Return [x, y] of the center of cell containing provided text 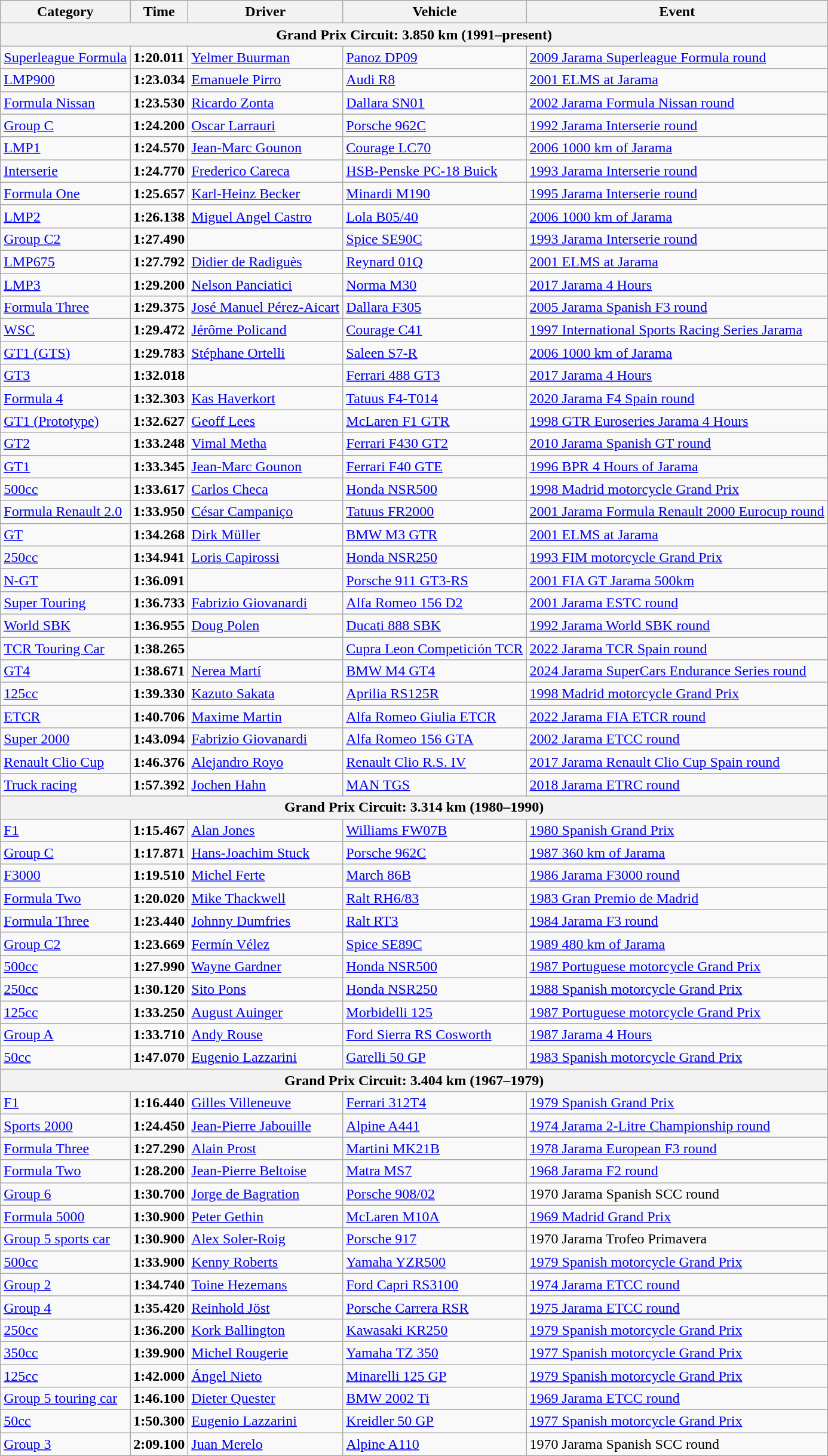
1:39.330 [159, 694]
2001 Jarama Formula Renault 2000 Eurocup round [677, 512]
1975 Jarama ETCC round [677, 1307]
GT [66, 535]
Kork Ballington [265, 1330]
Group 4 [66, 1307]
1:42.000 [159, 1375]
Alfa Romeo Giulia ETCR [435, 717]
Kazuto Sakata [265, 694]
Wayne Gardner [265, 966]
Alpine A110 [435, 1444]
1969 Madrid Grand Prix [677, 1217]
2001 FIA GT Jarama 500km [677, 580]
Reinhold Jöst [265, 1307]
Yamaha YZR500 [435, 1262]
GT1 [66, 466]
Group 2 [66, 1285]
1:33.248 [159, 444]
1983 Gran Premio de Madrid [677, 898]
GT1 (Prototype) [66, 421]
Spice SE90C [435, 239]
March 86B [435, 876]
1:34.740 [159, 1285]
Nelson Panciatici [265, 285]
1:33.617 [159, 489]
Dieter Quester [265, 1399]
LMP1 [66, 148]
1:33.900 [159, 1262]
Ángel Nieto [265, 1375]
Juan Merelo [265, 1444]
1:57.392 [159, 785]
1:24.200 [159, 125]
1:47.070 [159, 1058]
F3000 [66, 876]
Ralt RH6/83 [435, 898]
1974 Jarama ETCC round [677, 1285]
1979 Spanish Grand Prix [677, 1103]
1:43.094 [159, 739]
2002 Jarama Formula Nissan round [677, 103]
Alpine A441 [435, 1126]
2002 Jarama ETCC round [677, 739]
Grand Prix Circuit: 3.404 km (1967–1979) [415, 1080]
1978 Jarama European F3 round [677, 1148]
1:27.290 [159, 1148]
Group A [66, 1035]
1:17.871 [159, 853]
1:33.250 [159, 1012]
Audi R8 [435, 80]
1993 FIM motorcycle Grand Prix [677, 557]
1996 BPR 4 Hours of Jarama [677, 466]
1:25.657 [159, 193]
1:38.671 [159, 671]
Panoz DP09 [435, 57]
Renault Clio Cup [66, 762]
Group 6 [66, 1194]
1:19.510 [159, 876]
Jean-Pierre Jabouille [265, 1126]
2024 Jarama SuperCars Endurance Series round [677, 671]
Truck racing [66, 785]
1:30.700 [159, 1194]
McLaren M10A [435, 1217]
WSC [66, 330]
2001 Jarama ESTC round [677, 603]
1:33.950 [159, 512]
August Auinger [265, 1012]
Ferrari F430 GT2 [435, 444]
1:29.472 [159, 330]
Kenny Roberts [265, 1262]
Alan Jones [265, 830]
Jérôme Policand [265, 330]
1992 Jarama World SBK round [677, 625]
Porsche 908/02 [435, 1194]
1:23.530 [159, 103]
Vehicle [435, 12]
GT4 [66, 671]
Didier de Radiguès [265, 262]
Alex Soler-Roig [265, 1239]
Kawasaki KR250 [435, 1330]
Ducati 888 SBK [435, 625]
LMP3 [66, 285]
Ferrari 312T4 [435, 1103]
1:36.955 [159, 625]
1:23.669 [159, 944]
Yelmer Buurman [265, 57]
2018 Jarama ETRC round [677, 785]
GT2 [66, 444]
2005 Jarama Spanish F3 round [677, 308]
Jochen Hahn [265, 785]
1:29.200 [159, 285]
1:46.376 [159, 762]
Ferrari F40 GTE [435, 466]
1:32.627 [159, 421]
Frederico Careca [265, 171]
Kreidler 50 GP [435, 1421]
Reynard 01Q [435, 262]
1980 Spanish Grand Prix [677, 830]
Kas Haverkort [265, 398]
2010 Jarama Spanish GT round [677, 444]
1:34.268 [159, 535]
1:38.265 [159, 648]
1969 Jarama ETCC round [677, 1399]
Alfa Romeo 156 GTA [435, 739]
1:23.034 [159, 80]
1:24.450 [159, 1126]
2020 Jarama F4 Spain round [677, 398]
1:24.570 [159, 148]
Lola B05/40 [435, 216]
1:30.120 [159, 989]
Group 5 touring car [66, 1399]
1:36.733 [159, 603]
Porsche 917 [435, 1239]
1983 Spanish motorcycle Grand Prix [677, 1058]
Matra MS7 [435, 1171]
Spice SE89C [435, 944]
1989 480 km of Jarama [677, 944]
Alain Prost [265, 1148]
Porsche Carrera RSR [435, 1307]
Time [159, 12]
Interserie [66, 171]
Cupra Leon Competición TCR [435, 648]
1986 Jarama F3000 round [677, 876]
Courage C41 [435, 330]
MAN TGS [435, 785]
N-GT [66, 580]
1:27.490 [159, 239]
1:29.783 [159, 353]
Emanuele Pirro [265, 80]
1:16.440 [159, 1103]
350cc [66, 1353]
José Manuel Pérez-Aicart [265, 308]
Michel Rougerie [265, 1353]
Jean-Pierre Beltoise [265, 1171]
1974 Jarama 2-Litre Championship round [677, 1126]
1984 Jarama F3 round [677, 921]
1988 Spanish motorcycle Grand Prix [677, 989]
1:24.770 [159, 171]
Mike Thackwell [265, 898]
2022 Jarama FIA ETCR round [677, 717]
Renault Clio R.S. IV [435, 762]
Sports 2000 [66, 1126]
1987 Jarama 4 Hours [677, 1035]
Ralt RT3 [435, 921]
1:40.706 [159, 717]
1992 Jarama Interserie round [677, 125]
Morbidelli 125 [435, 1012]
Super 2000 [66, 739]
1:50.300 [159, 1421]
Group 3 [66, 1444]
1:27.792 [159, 262]
TCR Touring Car [66, 648]
1:20.011 [159, 57]
1:26.138 [159, 216]
Alejandro Royo [265, 762]
1:35.420 [159, 1307]
Martini MK21B [435, 1148]
Nerea Martí [265, 671]
Tatuus FR2000 [435, 512]
Formula One [66, 193]
1:27.990 [159, 966]
Doug Polen [265, 625]
Dallara F305 [435, 308]
HSB-Penske PC-18 Buick [435, 171]
Group 5 sports car [66, 1239]
Williams FW07B [435, 830]
Hans-Joachim Stuck [265, 853]
Carlos Checa [265, 489]
Event [677, 12]
Vimal Metha [265, 444]
Geoff Lees [265, 421]
BMW 2002 Ti [435, 1399]
1998 GTR Euroseries Jarama 4 Hours [677, 421]
Ford Capri RS3100 [435, 1285]
Dallara SN01 [435, 103]
Sito Pons [265, 989]
Yamaha TZ 350 [435, 1353]
2009 Jarama Superleague Formula round [677, 57]
McLaren F1 GTR [435, 421]
Dirk Müller [265, 535]
Norma M30 [435, 285]
1968 Jarama F2 round [677, 1171]
Garelli 50 GP [435, 1058]
Formula 4 [66, 398]
Super Touring [66, 603]
Michel Ferte [265, 876]
1987 360 km of Jarama [677, 853]
Ford Sierra RS Cosworth [435, 1035]
Miguel Angel Castro [265, 216]
Ferrari 488 GT3 [435, 376]
Tatuus F4-T014 [435, 398]
Andy Rouse [265, 1035]
1:15.467 [159, 830]
1:33.710 [159, 1035]
Jorge de Bagration [265, 1194]
BMW M3 GTR [435, 535]
Loris Capirossi [265, 557]
Karl-Heinz Becker [265, 193]
1995 Jarama Interserie round [677, 193]
Superleague Formula [66, 57]
Saleen S7-R [435, 353]
Peter Gethin [265, 1217]
LMP900 [66, 80]
Grand Prix Circuit: 3.314 km (1980–1990) [415, 807]
Category [66, 12]
Maxime Martin [265, 717]
1:34.941 [159, 557]
1:23.440 [159, 921]
1:36.091 [159, 580]
LMP675 [66, 262]
1:46.100 [159, 1399]
Courage LC70 [435, 148]
Stéphane Ortelli [265, 353]
Formula 5000 [66, 1217]
1:39.900 [159, 1353]
LMP2 [66, 216]
Minardi M190 [435, 193]
Toine Hezemans [265, 1285]
GT3 [66, 376]
Fermín Vélez [265, 944]
World SBK [66, 625]
Grand Prix Circuit: 3.850 km (1991–present) [415, 35]
1970 Jarama Trofeo Primavera [677, 1239]
1:32.303 [159, 398]
Alfa Romeo 156 D2 [435, 603]
1:33.345 [159, 466]
1:32.018 [159, 376]
1997 International Sports Racing Series Jarama [677, 330]
1:20.020 [159, 898]
1:29.375 [159, 308]
Driver [265, 12]
Oscar Larrauri [265, 125]
Formula Nissan [66, 103]
ETCR [66, 717]
GT1 (GTS) [66, 353]
Aprilia RS125R [435, 694]
2022 Jarama TCR Spain round [677, 648]
Ricardo Zonta [265, 103]
1:28.200 [159, 1171]
Minarelli 125 GP [435, 1375]
Formula Renault 2.0 [66, 512]
2:09.100 [159, 1444]
1:36.200 [159, 1330]
BMW M4 GT4 [435, 671]
2017 Jarama Renault Clio Cup Spain round [677, 762]
Gilles Villeneuve [265, 1103]
Porsche 911 GT3-RS [435, 580]
César Campaniço [265, 512]
Johnny Dumfries [265, 921]
